Pinpoint the cell where the given text exists, returning its (X, Y) midpoint coordinate. 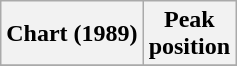
Peakposition (189, 34)
Chart (1989) (72, 34)
